Return [x, y] of the center of cell containing provided text 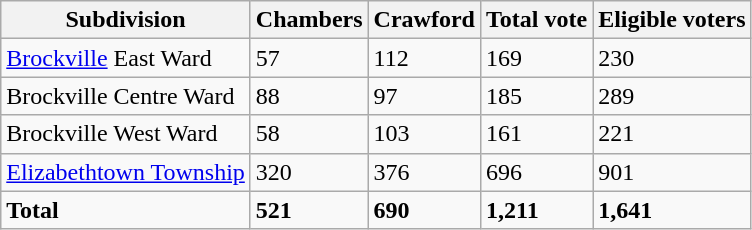
521 [309, 210]
169 [536, 58]
Total [126, 210]
Total vote [536, 20]
901 [672, 172]
Crawford [424, 20]
Eligible voters [672, 20]
Elizabethtown Township [126, 172]
185 [536, 96]
97 [424, 96]
Brockville Centre Ward [126, 96]
88 [309, 96]
696 [536, 172]
112 [424, 58]
161 [536, 134]
230 [672, 58]
Brockville East Ward [126, 58]
58 [309, 134]
57 [309, 58]
Chambers [309, 20]
1,641 [672, 210]
690 [424, 210]
Brockville West Ward [126, 134]
103 [424, 134]
1,211 [536, 210]
376 [424, 172]
320 [309, 172]
289 [672, 96]
221 [672, 134]
Subdivision [126, 20]
